Pinpoint the cell where the given text exists, returning its [X, Y] midpoint coordinate. 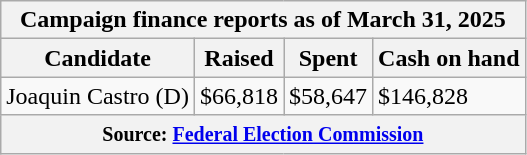
$66,818 [238, 96]
Source: Federal Election Commission [263, 134]
Candidate [98, 58]
Campaign finance reports as of March 31, 2025 [263, 20]
Raised [238, 58]
Joaquin Castro (D) [98, 96]
$58,647 [328, 96]
Spent [328, 58]
Cash on hand [449, 58]
$146,828 [449, 96]
